From the cell containing the given text, extract its center point as (X, Y) coordinate. 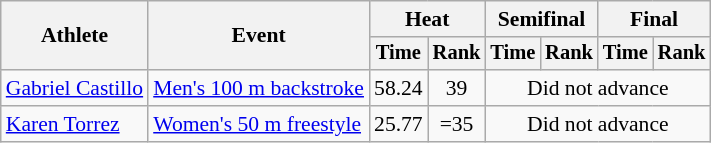
39 (457, 88)
25.77 (398, 124)
Men's 100 m backstroke (258, 88)
Gabriel Castillo (74, 88)
Final (654, 19)
58.24 (398, 88)
Karen Torrez (74, 124)
Athlete (74, 36)
Women's 50 m freestyle (258, 124)
Event (258, 36)
Semifinal (541, 19)
Heat (427, 19)
=35 (457, 124)
